Scan for the cell matching the given text and deliver its [X, Y] coordinate at center. 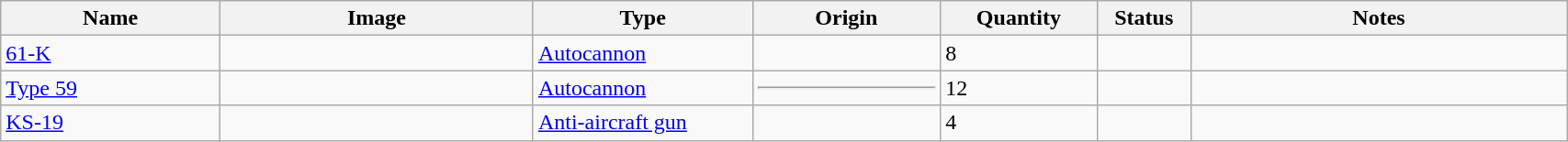
61-K [110, 53]
Notes [1378, 18]
Type 59 [110, 88]
4 [1019, 123]
Origin [847, 18]
Quantity [1019, 18]
8 [1019, 53]
Name [110, 18]
Anti-aircraft gun [643, 123]
12 [1019, 88]
Image [377, 18]
Status [1144, 18]
Type [643, 18]
KS-19 [110, 123]
